Return the (x, y) coordinate for the center point of the cell that contains the specified text.  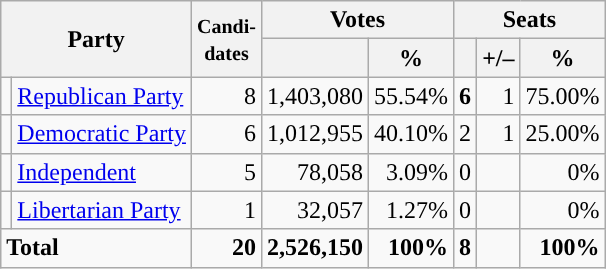
2 (466, 134)
+/– (498, 58)
75.00% (562, 96)
78,058 (314, 172)
5 (226, 172)
Democratic Party (102, 134)
1.27% (412, 210)
Republican Party (102, 96)
1,403,080 (314, 96)
Libertarian Party (102, 210)
2,526,150 (314, 248)
Party (96, 39)
25.00% (562, 134)
3.09% (412, 172)
Candi-dates (226, 39)
Seats (530, 20)
1,012,955 (314, 134)
20 (226, 248)
Votes (357, 20)
40.10% (412, 134)
32,057 (314, 210)
Independent (102, 172)
Total (96, 248)
55.54% (412, 96)
